Provide the [x, y] coordinate of the cell's center where the given text is located.  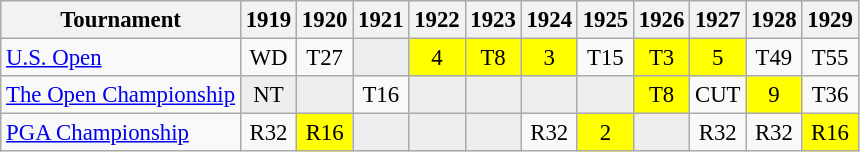
1919 [268, 20]
1926 [661, 20]
1920 [325, 20]
1923 [493, 20]
1922 [437, 20]
T55 [830, 58]
The Open Championship [121, 95]
WD [268, 58]
1925 [605, 20]
3 [549, 58]
2 [605, 133]
T3 [661, 58]
1927 [718, 20]
T16 [381, 95]
4 [437, 58]
1928 [774, 20]
T49 [774, 58]
9 [774, 95]
1921 [381, 20]
Tournament [121, 20]
T15 [605, 58]
NT [268, 95]
1924 [549, 20]
T27 [325, 58]
U.S. Open [121, 58]
CUT [718, 95]
T36 [830, 95]
1929 [830, 20]
5 [718, 58]
PGA Championship [121, 133]
